Determine the (X, Y) coordinate at the center of the cell enclosing the given text.  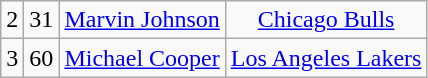
3 (12, 58)
2 (12, 20)
Marvin Johnson (142, 20)
60 (42, 58)
Los Angeles Lakers (326, 58)
Michael Cooper (142, 58)
31 (42, 20)
Chicago Bulls (326, 20)
